Identify which cell holds the provided text, then report its [X, Y] central coordinate. 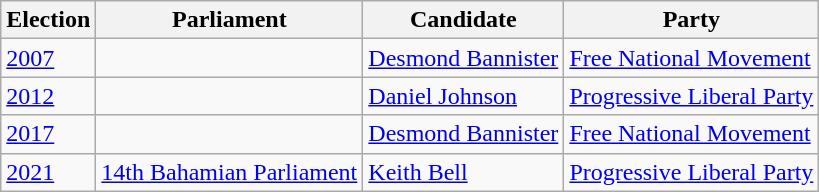
Daniel Johnson [464, 96]
Candidate [464, 20]
Parliament [230, 20]
2017 [48, 134]
2007 [48, 58]
2021 [48, 172]
Keith Bell [464, 172]
Election [48, 20]
2012 [48, 96]
14th Bahamian Parliament [230, 172]
Party [692, 20]
